Return the [x, y] coordinate for the center point of the cell that contains the specified text.  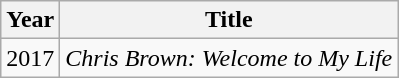
Year [30, 20]
Title [229, 20]
Chris Brown: Welcome to My Life [229, 58]
2017 [30, 58]
